Output the [x, y] coordinate of the center of the cell containing the given text.  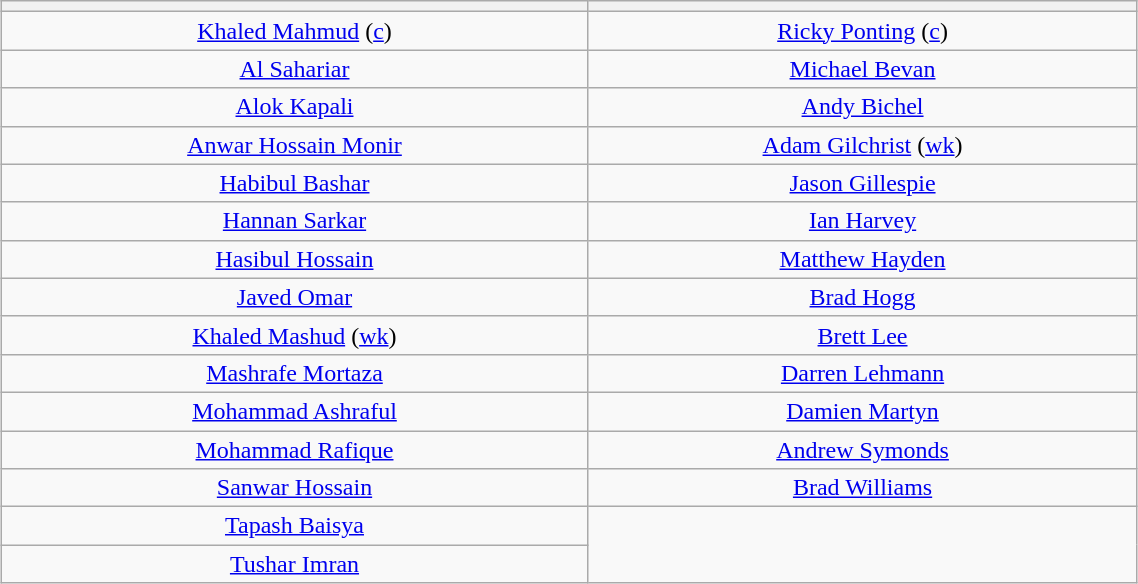
Habibul Bashar [294, 183]
Hannan Sarkar [294, 221]
Jason Gillespie [862, 183]
Damien Martyn [862, 411]
Sanwar Hossain [294, 488]
Darren Lehmann [862, 373]
Ian Harvey [862, 221]
Mashrafe Mortaza [294, 373]
Al Sahariar [294, 69]
Alok Kapali [294, 107]
Brad Williams [862, 488]
Tapash Baisya [294, 526]
Andy Bichel [862, 107]
Michael Bevan [862, 69]
Brett Lee [862, 335]
Adam Gilchrist (wk) [862, 145]
Khaled Mahmud (c) [294, 31]
Ricky Ponting (c) [862, 31]
Andrew Symonds [862, 449]
Javed Omar [294, 297]
Tushar Imran [294, 564]
Khaled Mashud (wk) [294, 335]
Mohammad Rafique [294, 449]
Hasibul Hossain [294, 259]
Mohammad Ashraful [294, 411]
Matthew Hayden [862, 259]
Brad Hogg [862, 297]
Anwar Hossain Monir [294, 145]
